Capture the cell that displays the provided text and extract its [X, Y] central coordinate. 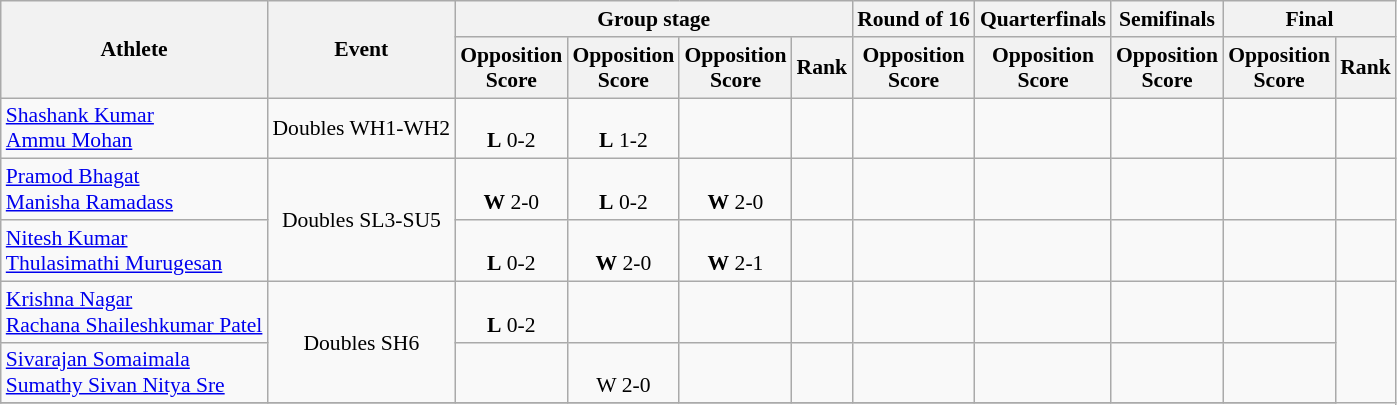
Pramod BhagatManisha Ramadass [134, 190]
W 2-1 [735, 250]
Event [361, 50]
Doubles SH6 [361, 342]
Athlete [134, 50]
Krishna NagarRachana Shaileshkumar Patel [134, 312]
Final [1310, 19]
Sivarajan SomaimalaSumathy Sivan Nitya Sre [134, 372]
Group stage [654, 19]
Shashank KumarAmmu Mohan [134, 128]
Round of 16 [914, 19]
Nitesh KumarThulasimathi Murugesan [134, 250]
Quarterfinals [1043, 19]
Semifinals [1167, 19]
L 1-2 [623, 128]
Doubles SL3-SU5 [361, 220]
Doubles WH1-WH2 [361, 128]
